Return the [X, Y] coordinate for the center point of the cell that contains the specified text.  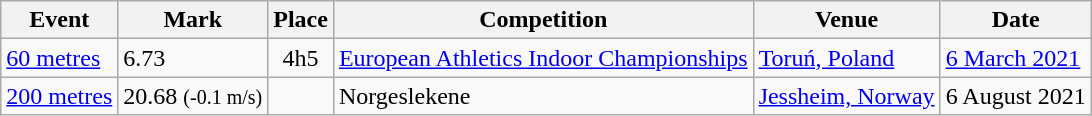
European Athletics Indoor Championships [543, 58]
Venue [846, 20]
200 metres [60, 96]
Event [60, 20]
60 metres [60, 58]
4h5 [301, 58]
6 August 2021 [1016, 96]
Jessheim, Norway [846, 96]
Place [301, 20]
Norgeslekene [543, 96]
6 March 2021 [1016, 58]
Competition [543, 20]
6.73 [193, 58]
Mark [193, 20]
20.68 (-0.1 m/s) [193, 96]
Toruń, Poland [846, 58]
Date [1016, 20]
